From the cell containing the given text, extract its center point as (X, Y) coordinate. 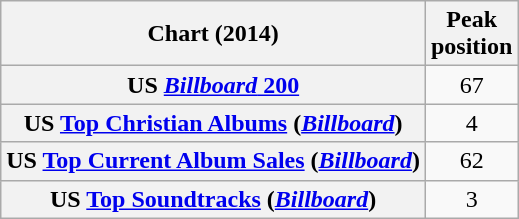
3 (471, 199)
US Billboard 200 (214, 85)
62 (471, 161)
US Top Current Album Sales (Billboard) (214, 161)
US Top Soundtracks (Billboard) (214, 199)
US Top Christian Albums (Billboard) (214, 123)
Peakposition (471, 34)
67 (471, 85)
Chart (2014) (214, 34)
4 (471, 123)
